Capture the cell that displays the provided text and extract its (X, Y) central coordinate. 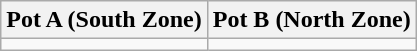
Pot A (South Zone) (104, 20)
Pot B (North Zone) (312, 20)
